Output the (X, Y) coordinate of the center of the cell containing the given text.  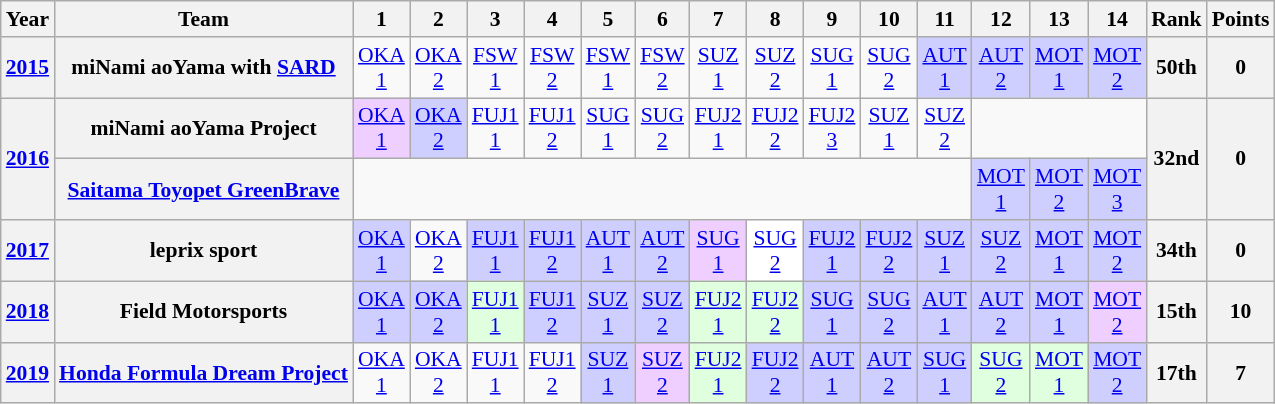
50th (1176, 68)
FUJ23 (832, 128)
2018 (28, 312)
2016 (28, 159)
Rank (1176, 19)
FSW2 (662, 68)
34th (1176, 250)
Year (28, 19)
11 (944, 19)
2015 (28, 68)
4 (552, 19)
miNami aoYama with SARD (204, 68)
Honda Formula Dream Project (204, 372)
3 (496, 19)
Field Motorsports (204, 312)
13 (1059, 19)
6 (662, 19)
miNami aoYama Project (204, 128)
2017 (28, 250)
15th (1176, 312)
5 (608, 19)
9 (832, 19)
leprix sport (204, 250)
MOT3 (1117, 190)
FSW 2 (552, 68)
2 (438, 19)
12 (1001, 19)
Saitama Toyopet GreenBrave (204, 190)
2019 (28, 372)
14 (1117, 19)
Team (204, 19)
17th (1176, 372)
Points (1241, 19)
1 (382, 19)
8 (776, 19)
32nd (1176, 159)
